Return [x, y] of the center of cell containing provided text 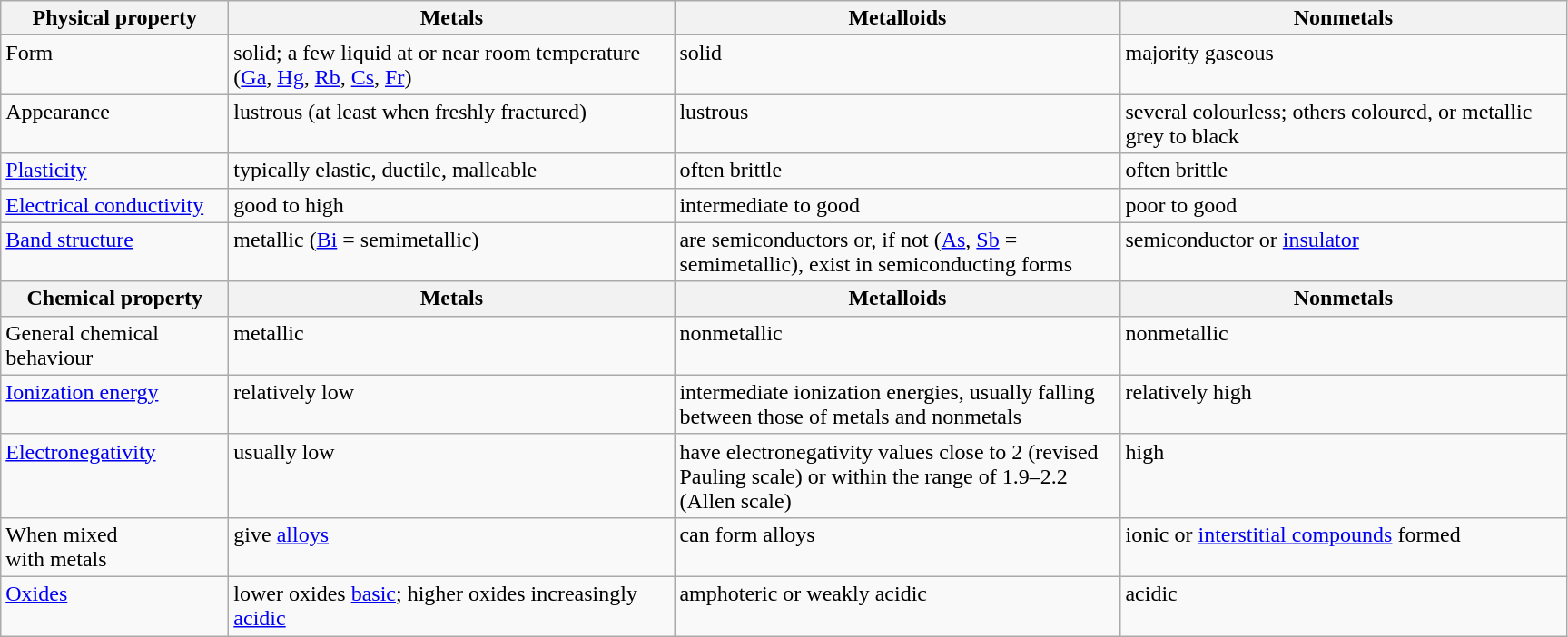
Electronegativity [114, 475]
Plasticity [114, 171]
lustrous (at least when freshly fractured) [452, 123]
can form alloys [897, 546]
Appearance [114, 123]
amphoteric or weakly acidic [897, 606]
intermediate ionization energies, usually falling between those of metals and nonmetals [897, 405]
ionic or interstitial compounds formed [1344, 546]
high [1344, 475]
acidic [1344, 606]
good to high [452, 205]
relatively high [1344, 405]
give alloys [452, 546]
poor to good [1344, 205]
solid [897, 65]
When mixedwith metals [114, 546]
Form [114, 65]
relatively low [452, 405]
lower oxides basic; higher oxides increasingly acidic [452, 606]
Band structure [114, 252]
General chemical behaviour [114, 345]
Oxides [114, 606]
Ionization energy [114, 405]
semiconductor or insulator [1344, 252]
metallic [452, 345]
solid; a few liquid at or near room temperature (Ga, Hg, Rb, Cs, Fr) [452, 65]
Physical property [114, 18]
majority gaseous [1344, 65]
typically elastic, ductile, malleable [452, 171]
lustrous [897, 123]
have electronegativity values close to 2 (revised Pauling scale) or within the range of 1.9–2.2 (Allen scale) [897, 475]
intermediate to good [897, 205]
metallic (Bi = semimetallic) [452, 252]
several colourless; others coloured, or metallic grey to black [1344, 123]
are semiconductors or, if not (As, Sb = semimetallic), exist in semiconducting forms [897, 252]
usually low [452, 475]
Electrical conductivity [114, 205]
Chemical property [114, 299]
